Find where the given text appears and provide that cell's center as [X, Y] coordinate. 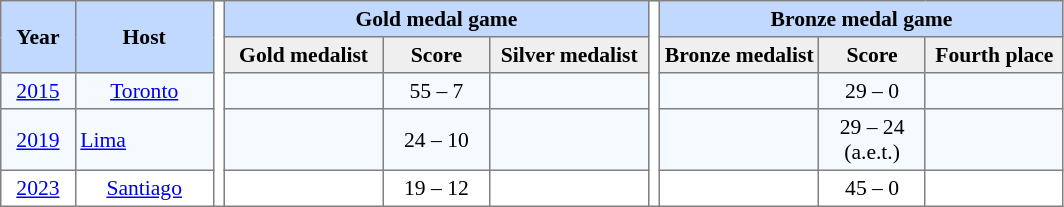
Santiago [144, 188]
2015 [38, 91]
24 – 10 [436, 140]
Silver medalist [570, 55]
2019 [38, 140]
Gold medal game [436, 19]
Year [38, 37]
Fourth place [994, 55]
29 – 24(a.e.t.) [872, 140]
Lima [144, 140]
Bronze medal game [862, 19]
2023 [38, 188]
45 – 0 [872, 188]
Bronze medalist [740, 55]
55 – 7 [436, 91]
29 – 0 [872, 91]
Toronto [144, 91]
19 – 12 [436, 188]
Gold medalist [304, 55]
Host [144, 37]
